Pinpoint the cell where the given text exists, returning its (X, Y) midpoint coordinate. 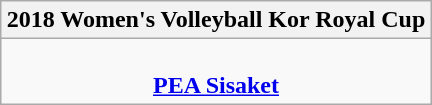
2018 Women's Volleyball Kor Royal Cup (216, 20)
PEA Sisaket (216, 72)
